Provide the [X, Y] coordinate of the cell's center where the given text is located.  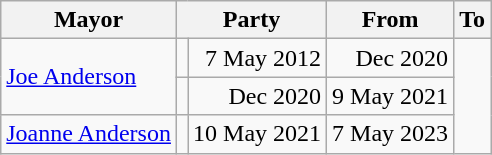
Joanne Anderson [89, 134]
Party [251, 20]
Joe Anderson [89, 77]
10 May 2021 [258, 134]
To [472, 20]
7 May 2012 [258, 58]
Mayor [89, 20]
9 May 2021 [390, 96]
From [390, 20]
7 May 2023 [390, 134]
